Identify which cell holds the provided text, then report its [X, Y] central coordinate. 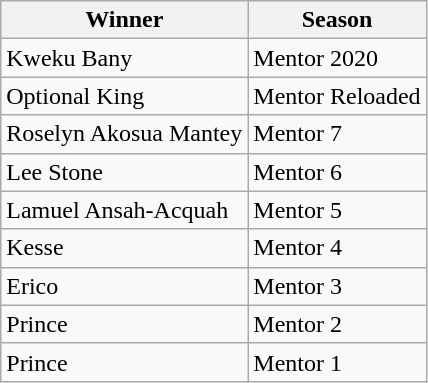
Mentor 1 [337, 362]
Roselyn Akosua Mantey [124, 134]
Mentor 2020 [337, 58]
Lee Stone [124, 172]
Mentor 6 [337, 172]
Mentor 4 [337, 248]
Lamuel Ansah-Acquah [124, 210]
Optional King [124, 96]
Mentor 7 [337, 134]
Mentor Reloaded [337, 96]
Mentor 2 [337, 324]
Mentor 5 [337, 210]
Kesse [124, 248]
Erico [124, 286]
Season [337, 20]
Winner [124, 20]
Mentor 3 [337, 286]
Kweku Bany [124, 58]
